Extract the (X, Y) coordinate from the center of the cell holding the provided text.  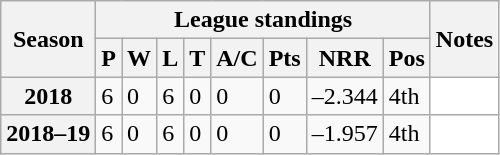
Pos (406, 58)
League standings (264, 20)
Notes (464, 39)
2018 (48, 96)
–1.957 (344, 134)
T (198, 58)
NRR (344, 58)
Pts (284, 58)
W (140, 58)
P (109, 58)
A/C (237, 58)
L (170, 58)
–2.344 (344, 96)
2018–19 (48, 134)
Season (48, 39)
